Return the (X, Y) coordinate for the center point of the cell that contains the specified text.  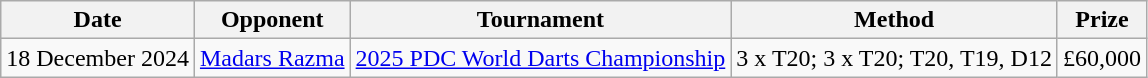
Date (98, 20)
Opponent (272, 20)
£60,000 (1102, 58)
2025 PDC World Darts Championship (540, 58)
Tournament (540, 20)
Prize (1102, 20)
3 x T20; 3 x T20; T20, T19, D12 (894, 58)
Madars Razma (272, 58)
Method (894, 20)
18 December 2024 (98, 58)
